Find where the given text appears and provide that cell's center as [X, Y] coordinate. 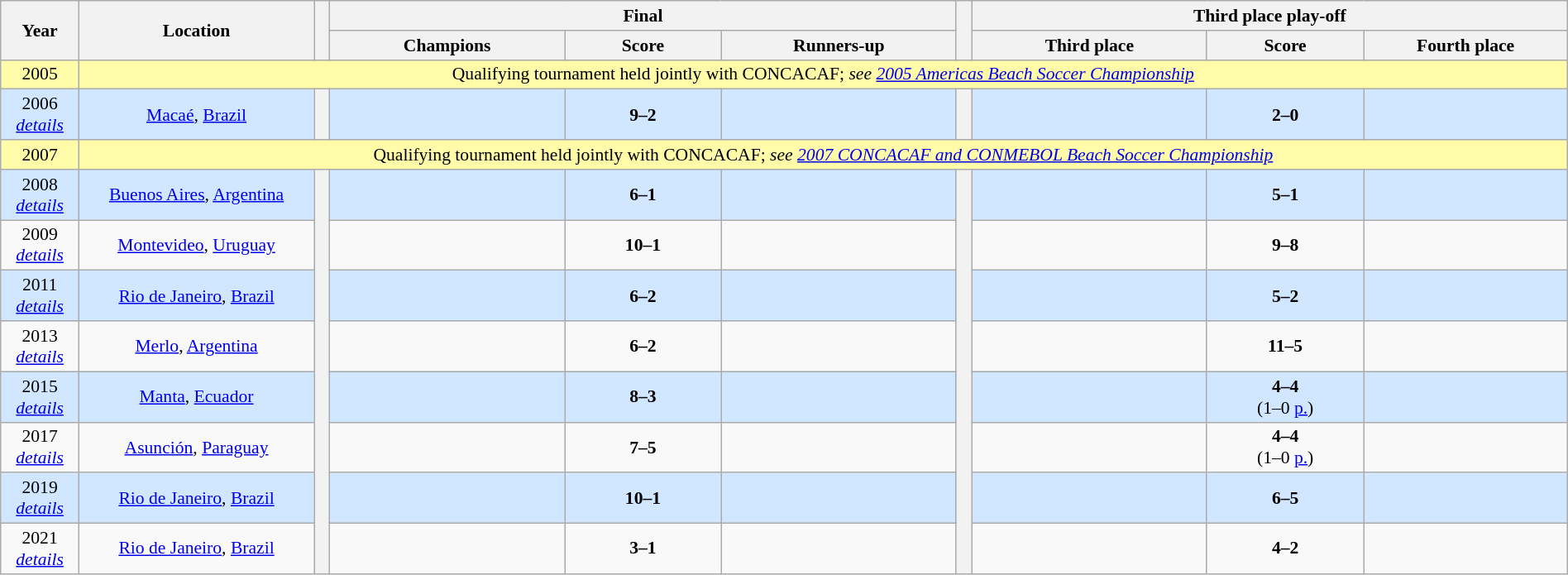
9–2 [643, 114]
2021details [40, 549]
Year [40, 30]
Macaé, Brazil [196, 114]
2–0 [1285, 114]
2009details [40, 245]
2011details [40, 296]
5–1 [1285, 195]
8–3 [643, 397]
Champions [447, 46]
2015details [40, 397]
Manta, Ecuador [196, 397]
6–1 [643, 195]
Fourth place [1465, 46]
Runners-up [839, 46]
3–1 [643, 549]
Qualifying tournament held jointly with CONCACAF; see 2005 Americas Beach Soccer Championship [823, 74]
Asunción, Paraguay [196, 447]
Buenos Aires, Argentina [196, 195]
Merlo, Argentina [196, 346]
4–2 [1285, 549]
2006details [40, 114]
2007 [40, 155]
Final [643, 16]
2005 [40, 74]
9–8 [1285, 245]
2008details [40, 195]
Third place [1089, 46]
11–5 [1285, 346]
Third place play-off [1269, 16]
2013details [40, 346]
Qualifying tournament held jointly with CONCACAF; see 2007 CONCACAF and CONMEBOL Beach Soccer Championship [823, 155]
2017details [40, 447]
7–5 [643, 447]
Location [196, 30]
Montevideo, Uruguay [196, 245]
2019details [40, 498]
6–5 [1285, 498]
5–2 [1285, 296]
